Identify which cell holds the provided text, then report its (x, y) central coordinate. 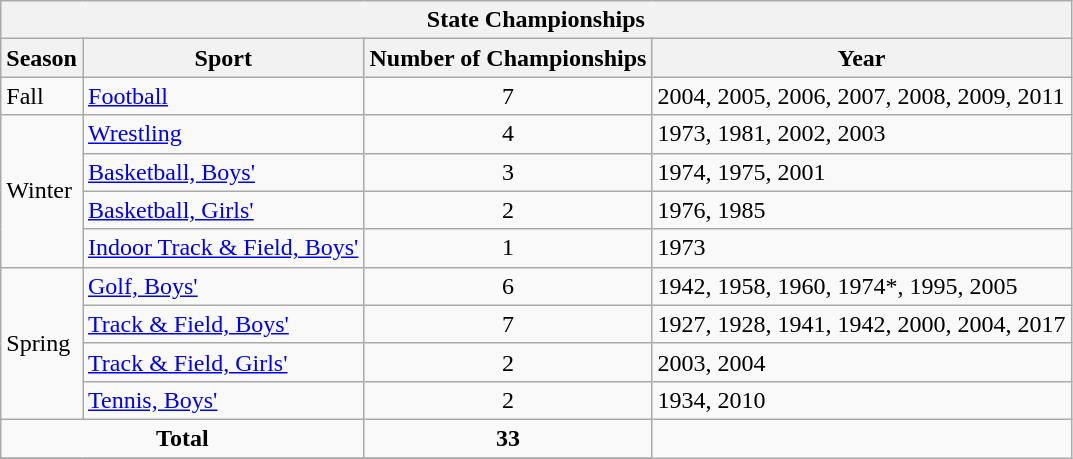
Total (182, 438)
2003, 2004 (862, 362)
Basketball, Boys' (222, 172)
Basketball, Girls' (222, 210)
Sport (222, 58)
1976, 1985 (862, 210)
Number of Championships (508, 58)
1973 (862, 248)
1942, 1958, 1960, 1974*, 1995, 2005 (862, 286)
3 (508, 172)
Football (222, 96)
2004, 2005, 2006, 2007, 2008, 2009, 2011 (862, 96)
1974, 1975, 2001 (862, 172)
33 (508, 438)
Tennis, Boys' (222, 400)
1934, 2010 (862, 400)
Winter (42, 191)
Indoor Track & Field, Boys' (222, 248)
Wrestling (222, 134)
Track & Field, Girls' (222, 362)
Track & Field, Boys' (222, 324)
Season (42, 58)
6 (508, 286)
1927, 1928, 1941, 1942, 2000, 2004, 2017 (862, 324)
Fall (42, 96)
4 (508, 134)
1973, 1981, 2002, 2003 (862, 134)
1 (508, 248)
Year (862, 58)
Golf, Boys' (222, 286)
Spring (42, 343)
State Championships (536, 20)
